From the cell containing the given text, extract its center point as (X, Y) coordinate. 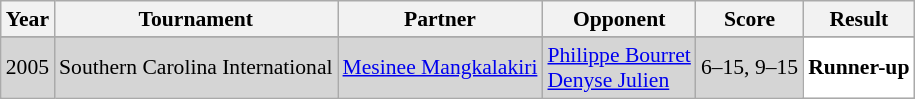
Philippe Bourret Denyse Julien (618, 68)
Opponent (618, 19)
6–15, 9–15 (750, 68)
2005 (28, 68)
Mesinee Mangkalakiri (440, 68)
Tournament (196, 19)
Year (28, 19)
Southern Carolina International (196, 68)
Partner (440, 19)
Score (750, 19)
Result (858, 19)
Runner-up (858, 68)
